Capture the cell that displays the provided text and extract its (X, Y) central coordinate. 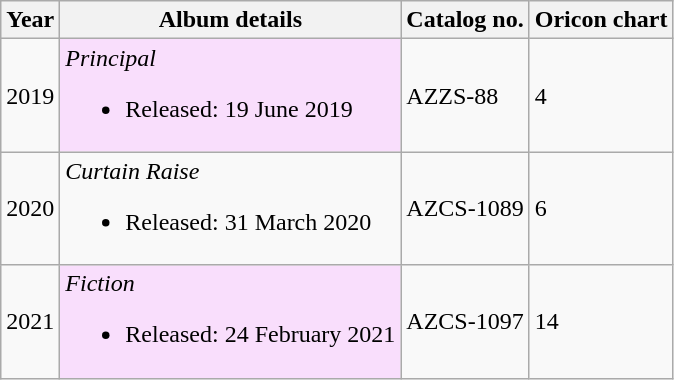
Year (30, 20)
PrincipalReleased: 19 June 2019 (230, 96)
2020 (30, 208)
Catalog no. (465, 20)
4 (601, 96)
FictionReleased: 24 February 2021 (230, 322)
14 (601, 322)
2021 (30, 322)
6 (601, 208)
AZZS-88 (465, 96)
Oricon chart (601, 20)
Curtain RaiseReleased: 31 March 2020 (230, 208)
2019 (30, 96)
AZCS-1097 (465, 322)
AZCS-1089 (465, 208)
Album details (230, 20)
